Search for the cell housing the specified text and yield its [x, y] center coordinate. 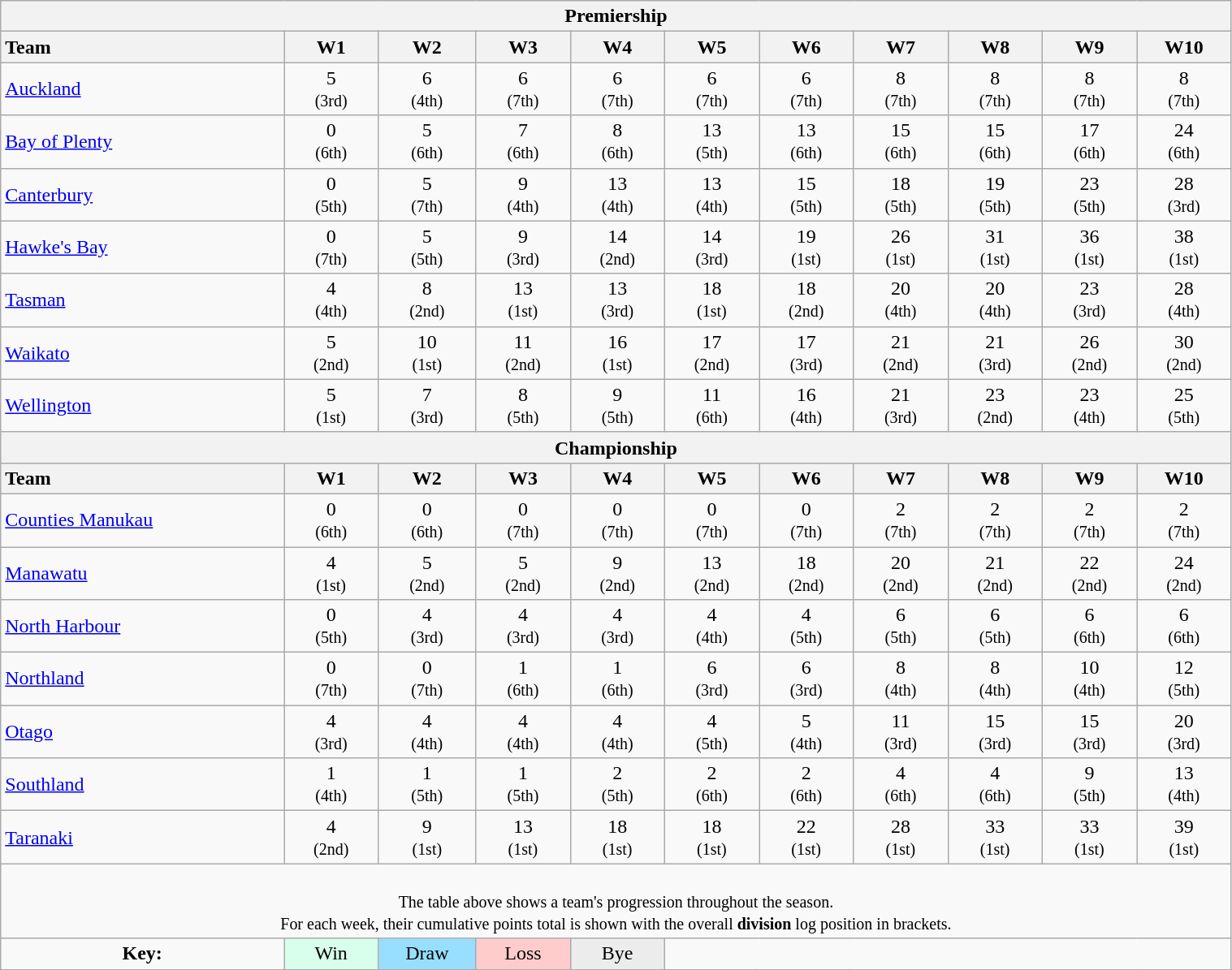
9 (3rd) [523, 247]
Northland [143, 679]
13 (6th) [806, 141]
Taranaki [143, 838]
13 (2nd) [711, 573]
13 (3rd) [617, 300]
23 (4th) [1089, 406]
10 (4th) [1089, 679]
17 (6th) [1089, 141]
26 (2nd) [1089, 352]
12 (5th) [1184, 679]
5 (5th) [427, 247]
19 (1st) [806, 247]
36 (1st) [1089, 247]
Manawatu [143, 573]
38 (1st) [1184, 247]
Premiership [616, 16]
Canterbury [143, 195]
5 (3rd) [331, 89]
4 (2nd) [331, 838]
5 (6th) [427, 141]
10 (1st) [427, 352]
Loss [523, 954]
23 (5th) [1089, 195]
26 (1st) [901, 247]
20 (2nd) [901, 573]
Hawke's Bay [143, 247]
19 (5th) [995, 195]
8 (2nd) [427, 300]
North Harbour [143, 627]
7 (3rd) [427, 406]
23 (3rd) [1089, 300]
Counties Manukau [143, 519]
Championship [616, 447]
15 (5th) [806, 195]
22 (1st) [806, 838]
30 (2nd) [1184, 352]
6 (4th) [427, 89]
Bay of Plenty [143, 141]
25 (5th) [1184, 406]
16 (1st) [617, 352]
5 (7th) [427, 195]
31 (1st) [995, 247]
11 (6th) [711, 406]
24 (2nd) [1184, 573]
9 (4th) [523, 195]
5 (1st) [331, 406]
7 (6th) [523, 141]
14 (3rd) [711, 247]
Key: [143, 954]
17 (3rd) [806, 352]
9 (1st) [427, 838]
8 (5th) [523, 406]
Waikato [143, 352]
20 (3rd) [1184, 732]
Win [331, 954]
Otago [143, 732]
Bye [617, 954]
Tasman [143, 300]
28 (1st) [901, 838]
11 (3rd) [901, 732]
5 (4th) [806, 732]
4 (1st) [331, 573]
Wellington [143, 406]
18 (5th) [901, 195]
8 (6th) [617, 141]
28 (4th) [1184, 300]
9 (2nd) [617, 573]
16 (4th) [806, 406]
17 (2nd) [711, 352]
1 (4th) [331, 784]
39 (1st) [1184, 838]
Southland [143, 784]
Draw [427, 954]
13 (5th) [711, 141]
24 (6th) [1184, 141]
28 (3rd) [1184, 195]
23 (2nd) [995, 406]
2 (5th) [617, 784]
22 (2nd) [1089, 573]
14 (2nd) [617, 247]
11 (2nd) [523, 352]
Auckland [143, 89]
